Identify which cell holds the provided text, then report its [X, Y] central coordinate. 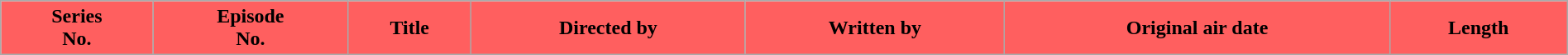
Written by [875, 28]
Length [1479, 28]
Original air date [1198, 28]
SeriesNo. [77, 28]
Title [410, 28]
Directed by [609, 28]
EpisodeNo. [250, 28]
